Scan for the cell matching the given text and deliver its [X, Y] coordinate at center. 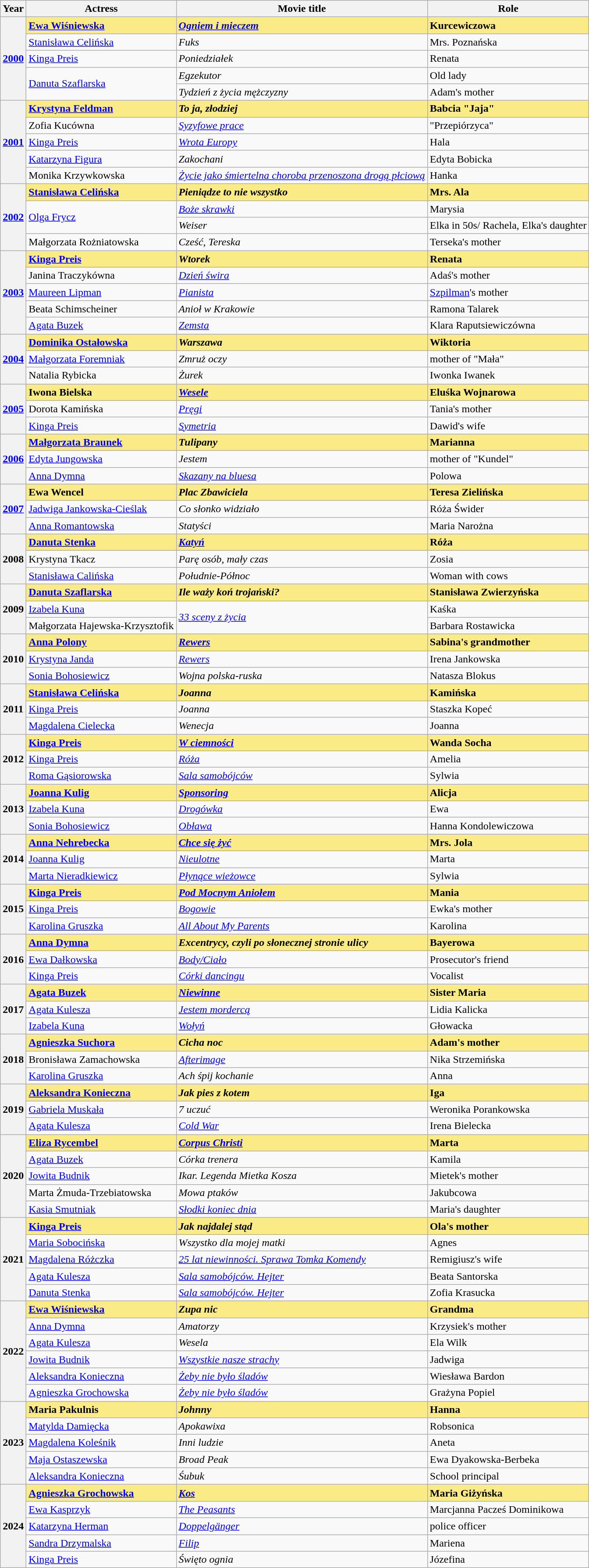
Jestem [302, 459]
Sandra Drzymalska [101, 1543]
Eluśka Wojnarowa [508, 392]
Terseka's mother [508, 242]
Skazany na bluesa [302, 475]
Magdalena Cielecka [101, 726]
2004 [13, 359]
2006 [13, 459]
Krystyna Tkacz [101, 559]
Hanka [508, 175]
Irena Jankowska [508, 659]
Magdalena Koleśnik [101, 1443]
Marianna [508, 442]
Klara Raputsiewiczówna [508, 326]
Babcia "Jaja" [508, 109]
Grandma [508, 1310]
Wenecja [302, 726]
Życie jako śmiertelna choroba przenoszona drogą płciową [302, 175]
Statyści [302, 526]
Woman with cows [508, 576]
Monika Krzywkowska [101, 175]
Niewinne [302, 992]
Zakochani [302, 159]
Bayerowa [508, 942]
Katarzyna Herman [101, 1526]
Ewka's mother [508, 909]
Wrota Europy [302, 142]
Krystyna Feldman [101, 109]
Słodki koniec dnia [302, 1209]
Ramona Talarek [508, 309]
Stanisława Zwierzyńska [508, 592]
Róża Świder [508, 509]
Zofia Krasucka [508, 1293]
Wszystko dla mojej matki [302, 1242]
Marta Żmuda-Trzebiatowska [101, 1193]
Maria Pakulnis [101, 1409]
"Przepiórzyca" [508, 125]
Kos [302, 1493]
Święto ognia [302, 1560]
Adaś's mother [508, 276]
Robsonica [508, 1426]
Boże skrawki [302, 209]
Wszystkie nasze strachy [302, 1359]
Jak pies z kotem [302, 1093]
Sala samobójców [302, 776]
Szpilman's mother [508, 292]
Józefina [508, 1560]
Mietek's mother [508, 1176]
Zmruż oczy [302, 359]
Johnny [302, 1409]
2013 [13, 809]
Marcjanna Pacześ Dominikowa [508, 1509]
Mrs. Jola [508, 842]
Gabriela Muskała [101, 1109]
Ola's mother [508, 1226]
2001 [13, 142]
Jadwiga Jankowska-Cieślak [101, 509]
2000 [13, 59]
Drogówka [302, 809]
Bronisława Zamachowska [101, 1059]
Kaśka [508, 609]
Anioł w Krakowie [302, 309]
Filip [302, 1543]
Ikar. Legenda Mietka Kosza [302, 1176]
Inni ludzie [302, 1443]
mother of "Mała" [508, 359]
Maja Ostaszewska [101, 1459]
Żurek [302, 375]
Tania's mother [508, 409]
2021 [13, 1259]
Karolina [508, 926]
Eliza Rycembel [101, 1143]
Weronika Porankowska [508, 1109]
Lidia Kalicka [508, 1009]
Irena Bielecka [508, 1126]
Ile waży koń trojański? [302, 592]
Maureen Lipman [101, 292]
Alicja [508, 793]
Magdalena Różczka [101, 1259]
Pod Mocnym Aniołem [302, 892]
Katarzyna Figura [101, 159]
Anna Polony [101, 642]
Maria Giżyńska [508, 1493]
Kurcewiczowa [508, 25]
Sabina's grandmother [508, 642]
Co słonko widziało [302, 509]
Małgorzata Braunek [101, 442]
All About My Parents [302, 926]
Zosia [508, 559]
Natasza Blokus [508, 676]
Katyń [302, 542]
Chce się żyć [302, 842]
Prosecutor's friend [508, 959]
Apokawixa [302, 1426]
Remigiusz's wife [508, 1259]
2002 [13, 217]
Kasia Smutniak [101, 1209]
Ewa [508, 809]
2010 [13, 659]
2024 [13, 1526]
Anna Romantowska [101, 526]
Mrs. Ala [508, 192]
Marta Nieradkiewicz [101, 876]
Edyta Jungowska [101, 459]
2012 [13, 759]
Janina Traczykówna [101, 276]
25 lat niewinności. Sprawa Tomka Komendy [302, 1259]
School principal [508, 1476]
2019 [13, 1109]
Jestem mordercą [302, 1009]
Wojna polska-ruska [302, 676]
Grażyna Popiel [508, 1393]
2009 [13, 609]
Edyta Bobicka [508, 159]
Południe-Północ [302, 576]
Afterimage [302, 1059]
Głowacka [508, 1026]
Agnieszka Suchora [101, 1043]
Pianista [302, 292]
Amelia [508, 759]
Cicha noc [302, 1043]
Polowa [508, 475]
2018 [13, 1059]
Płynące wieżowce [302, 876]
Symetria [302, 425]
Obława [302, 826]
Małgorzata Hajewska-Krzysztofik [101, 626]
Pieniądze to nie wszystko [302, 192]
Weiser [302, 226]
Pręgi [302, 409]
Małgorzata Rożniatowska [101, 242]
Parę osób, mały czas [302, 559]
Jak najdalej stąd [302, 1226]
Jakubcowa [508, 1193]
Maria's daughter [508, 1209]
Staszka Kopeć [508, 709]
Maria Sobocińska [101, 1242]
W ciemności [302, 743]
Marysia [508, 209]
Syzyfowe prace [302, 125]
Nika Strzemińska [508, 1059]
Barbara Rostawicka [508, 626]
Hanna Kondolewiczowa [508, 826]
Teresa Zielińska [508, 492]
Role [508, 9]
Beata Schimscheiner [101, 309]
Mowa ptaków [302, 1193]
Iwona Bielska [101, 392]
2015 [13, 909]
Iwonka Iwanek [508, 375]
2005 [13, 409]
Wiesława Bardon [508, 1376]
Córki dancingu [302, 976]
2014 [13, 859]
Dorota Kamińska [101, 409]
Hala [508, 142]
Old lady [508, 75]
Wołyń [302, 1026]
Ela Wilk [508, 1343]
Zemsta [302, 326]
Ach śpij kochanie [302, 1076]
Sponsoring [302, 793]
Body/Ciało [302, 959]
Krzysiek's mother [508, 1326]
Anna Nehrebecka [101, 842]
2008 [13, 559]
Zofia Kucówna [101, 125]
Mrs. Poznańska [508, 42]
Cześć, Tereska [302, 242]
Krystyna Janda [101, 659]
2022 [13, 1351]
Dawid's wife [508, 425]
Wiktoria [508, 342]
Ewa Dałkowska [101, 959]
Stanisława Calińska [101, 576]
Tydzień z życia mężczyzny [302, 92]
Zupa nic [302, 1310]
2016 [13, 959]
Amatorzy [302, 1326]
Ewa Wencel [101, 492]
Anna [508, 1076]
Natalia Rybicka [101, 375]
Plac Zbawiciela [302, 492]
Matylda Damięcka [101, 1426]
To ja, złodziej [302, 109]
mother of "Kundel" [508, 459]
The Peasants [302, 1509]
Actress [101, 9]
Mania [508, 892]
Śubuk [302, 1476]
Wesela [302, 1343]
Dzień świra [302, 276]
Year [13, 9]
2007 [13, 509]
Excentrycy, czyli po słonecznej stronie ulicy [302, 942]
Małgorzata Foremniak [101, 359]
2003 [13, 292]
Kamila [508, 1159]
Aneta [508, 1443]
Elka in 50s/ Rachela, Elka's daughter [508, 226]
2011 [13, 709]
Bogowie [302, 909]
Wanda Socha [508, 743]
Ewa Kasprzyk [101, 1509]
Cold War [302, 1126]
Tulipany [302, 442]
Sister Maria [508, 992]
Jadwiga [508, 1359]
Maria Narożna [508, 526]
Roma Gąsiorowska [101, 776]
Egzekutor [302, 75]
Broad Peak [302, 1459]
Beata Santorska [508, 1276]
Wesele [302, 392]
Iga [508, 1093]
2023 [13, 1443]
Fuks [302, 42]
Corpus Christi [302, 1143]
police officer [508, 1526]
33 sceny z życia [302, 617]
Dominika Ostałowska [101, 342]
2017 [13, 1009]
Córka trenera [302, 1159]
Movie title [302, 9]
Ewa Dyakowska-Berbeka [508, 1459]
Warszawa [302, 342]
Kamińska [508, 692]
Wtorek [302, 259]
7 uczuć [302, 1109]
Mariena [508, 1543]
Agnes [508, 1242]
Hanna [508, 1409]
Olga Frycz [101, 217]
Vocalist [508, 976]
2020 [13, 1176]
Ogniem i mieczem [302, 25]
Nieulotne [302, 859]
Doppelgänger [302, 1526]
Poniedziałek [302, 59]
